Pinpoint the cell where the given text exists, returning its (X, Y) midpoint coordinate. 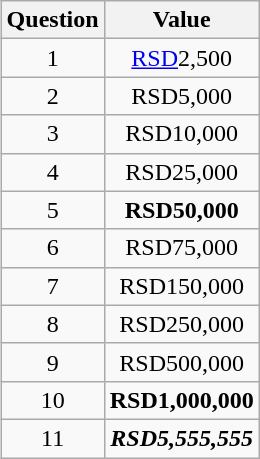
RSD5,555,555 (182, 438)
RSD2,500 (182, 58)
6 (52, 248)
2 (52, 96)
RSD150,000 (182, 286)
RSD5,000 (182, 96)
Value (182, 20)
7 (52, 286)
1 (52, 58)
RSD75,000 (182, 248)
10 (52, 400)
RSD1,000,000 (182, 400)
4 (52, 172)
RSD25,000 (182, 172)
11 (52, 438)
RSD500,000 (182, 362)
3 (52, 134)
Question (52, 20)
RSD250,000 (182, 324)
RSD10,000 (182, 134)
RSD50,000 (182, 210)
5 (52, 210)
8 (52, 324)
9 (52, 362)
